Find where the given text appears and provide that cell's center as [X, Y] coordinate. 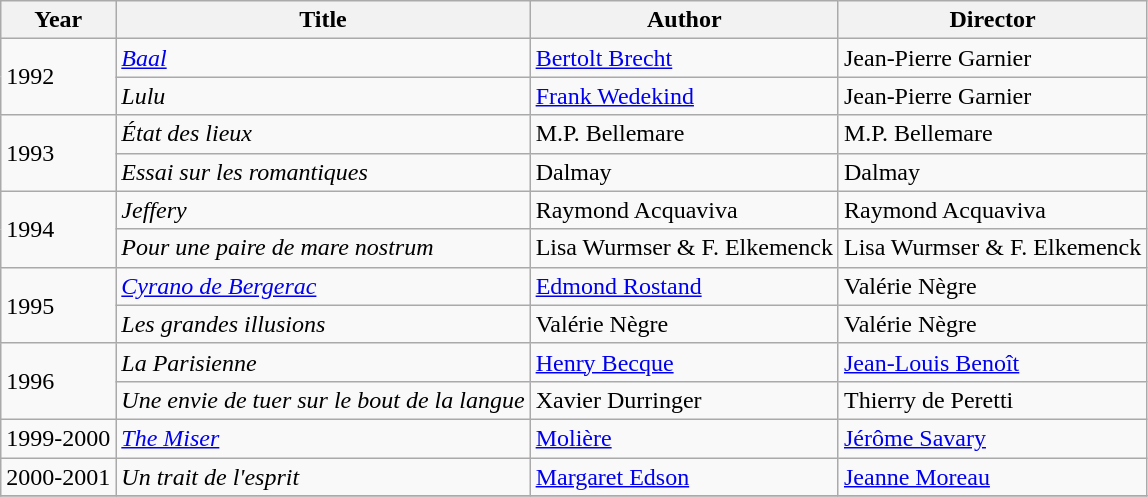
1993 [58, 153]
Margaret Edson [684, 477]
Author [684, 20]
Bertolt Brecht [684, 58]
The Miser [323, 438]
Essai sur les romantiques [323, 172]
Pour une paire de mare nostrum [323, 248]
1995 [58, 305]
Jeanne Moreau [992, 477]
Lulu [323, 96]
Xavier Durringer [684, 400]
Director [992, 20]
Frank Wedekind [684, 96]
Un trait de l'esprit [323, 477]
Jean-Louis Benoît [992, 362]
1994 [58, 229]
1992 [58, 77]
Baal [323, 58]
Henry Becque [684, 362]
Jeffery [323, 210]
Thierry de Peretti [992, 400]
Edmond Rostand [684, 286]
Year [58, 20]
État des lieux [323, 134]
Les grandes illusions [323, 324]
1999-2000 [58, 438]
Jérôme Savary [992, 438]
Une envie de tuer sur le bout de la langue [323, 400]
Cyrano de Bergerac [323, 286]
1996 [58, 381]
Molière [684, 438]
La Parisienne [323, 362]
Title [323, 20]
2000-2001 [58, 477]
